Search for the cell housing the specified text and yield its (X, Y) center coordinate. 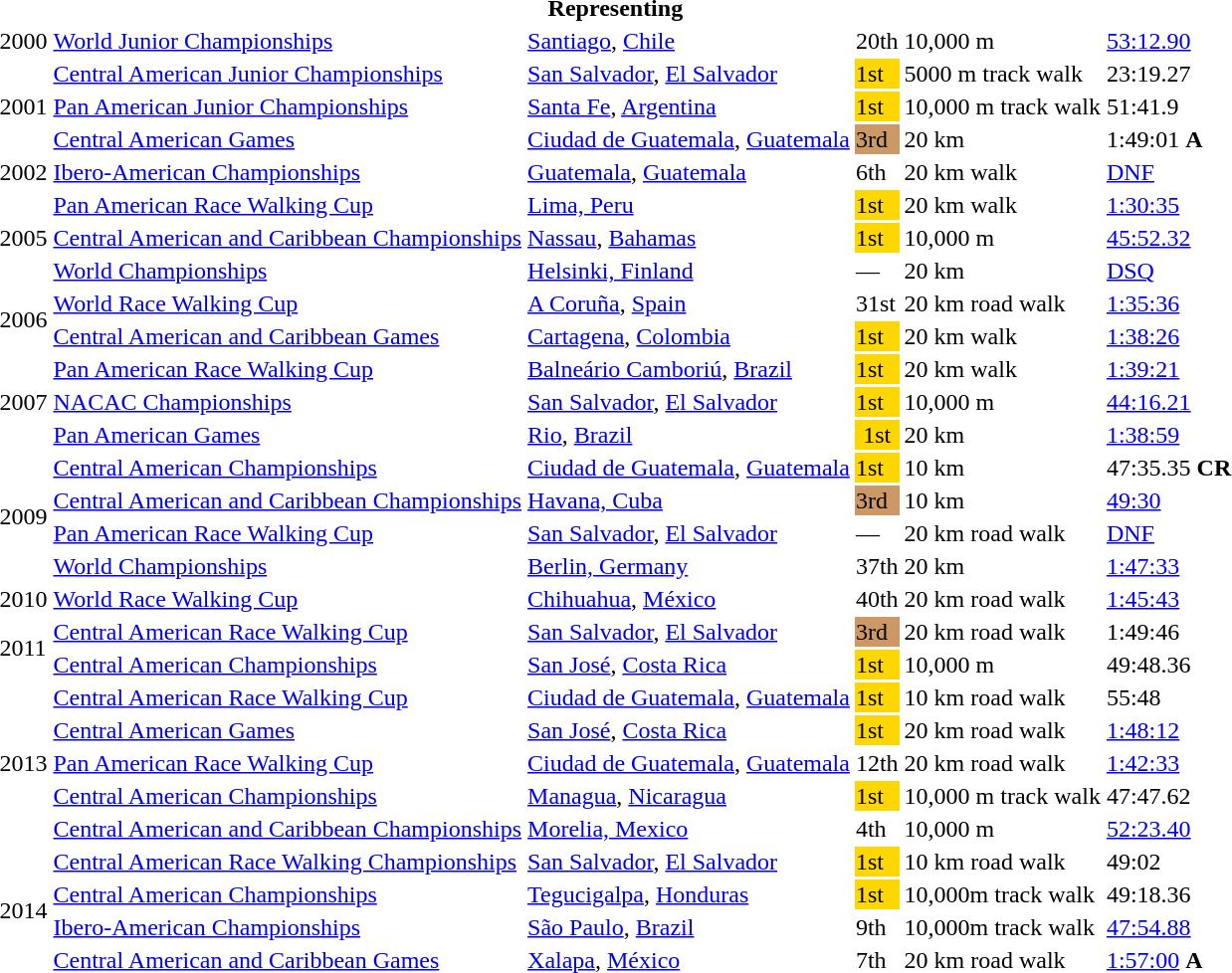
12th (877, 763)
São Paulo, Brazil (689, 927)
Lima, Peru (689, 205)
44:16.21 (1168, 402)
1:39:21 (1168, 369)
4th (877, 829)
49:18.36 (1168, 894)
31st (877, 303)
Central American and Caribbean Games (288, 336)
Managua, Nicaragua (689, 796)
1:30:35 (1168, 205)
55:48 (1168, 697)
Havana, Cuba (689, 500)
1:45:43 (1168, 599)
45:52.32 (1168, 238)
Pan American Games (288, 435)
1:35:36 (1168, 303)
47:54.88 (1168, 927)
1:38:59 (1168, 435)
40th (877, 599)
Berlin, Germany (689, 566)
49:30 (1168, 500)
Cartagena, Colombia (689, 336)
DSQ (1168, 271)
Central American Junior Championships (288, 74)
49:48.36 (1168, 665)
Central American Race Walking Championships (288, 862)
A Coruña, Spain (689, 303)
1:38:26 (1168, 336)
49:02 (1168, 862)
Nassau, Bahamas (689, 238)
9th (877, 927)
23:19.27 (1168, 74)
Helsinki, Finland (689, 271)
1:48:12 (1168, 730)
5000 m track walk (1002, 74)
Morelia, Mexico (689, 829)
53:12.90 (1168, 41)
47:35.35 CR (1168, 468)
Chihuahua, México (689, 599)
Santa Fe, Argentina (689, 106)
Santiago, Chile (689, 41)
World Junior Championships (288, 41)
NACAC Championships (288, 402)
Pan American Junior Championships (288, 106)
6th (877, 172)
20th (877, 41)
51:41.9 (1168, 106)
Tegucigalpa, Honduras (689, 894)
Rio, Brazil (689, 435)
47:47.62 (1168, 796)
1:47:33 (1168, 566)
1:42:33 (1168, 763)
Guatemala, Guatemala (689, 172)
1:49:46 (1168, 632)
1:49:01 A (1168, 139)
52:23.40 (1168, 829)
Balneário Camboriú, Brazil (689, 369)
37th (877, 566)
